Extract the (x, y) coordinate from the center of the cell holding the provided text.  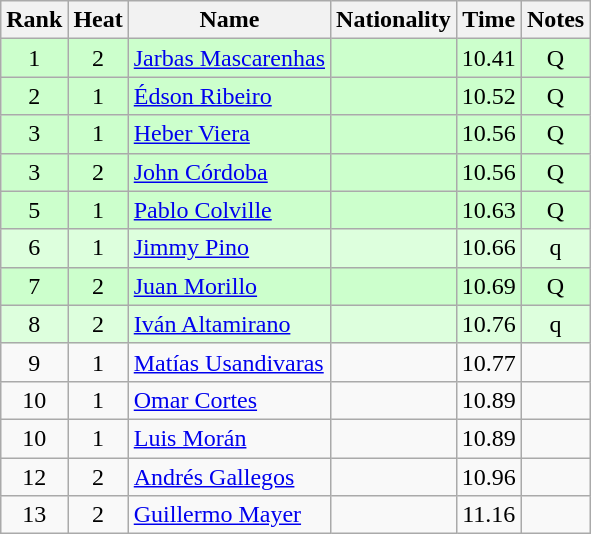
8 (34, 324)
13 (34, 515)
10.66 (488, 248)
Rank (34, 20)
Matías Usandivaras (229, 362)
Édson Ribeiro (229, 96)
Juan Morillo (229, 286)
5 (34, 210)
Nationality (394, 20)
Notes (555, 20)
John Córdoba (229, 172)
7 (34, 286)
Omar Cortes (229, 400)
10.69 (488, 286)
10.96 (488, 477)
Jimmy Pino (229, 248)
Andrés Gallegos (229, 477)
Heber Viera (229, 134)
Guillermo Mayer (229, 515)
12 (34, 477)
Luis Morán (229, 438)
Name (229, 20)
11.16 (488, 515)
Jarbas Mascarenhas (229, 58)
10.41 (488, 58)
6 (34, 248)
Heat (98, 20)
10.52 (488, 96)
Time (488, 20)
10.63 (488, 210)
10.76 (488, 324)
9 (34, 362)
10.77 (488, 362)
Pablo Colville (229, 210)
Iván Altamirano (229, 324)
